Locate the cell with the specified text and output its (X, Y) center coordinate. 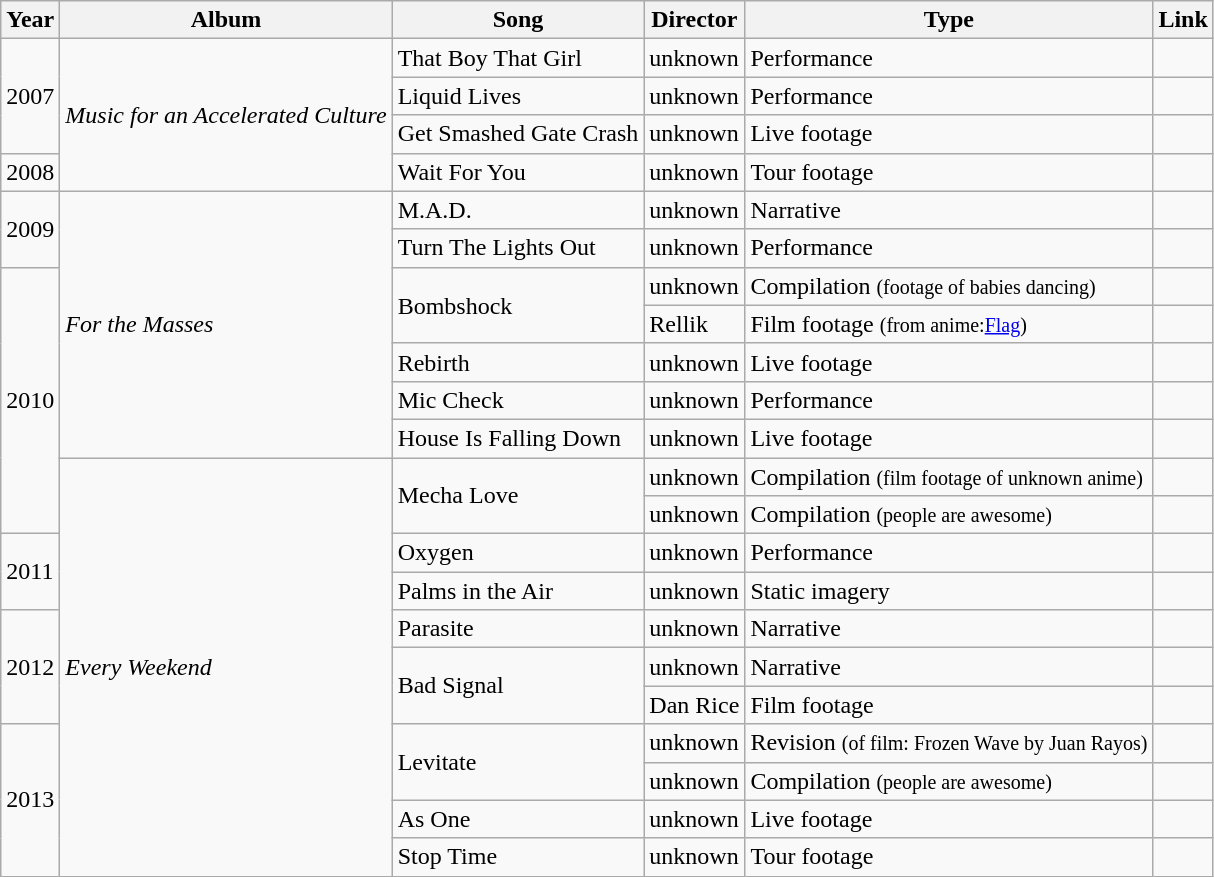
Song (518, 20)
Mic Check (518, 400)
Compilation (footage of babies dancing) (949, 286)
Dan Rice (694, 705)
2007 (30, 96)
Liquid Lives (518, 96)
Bombshock (518, 305)
Oxygen (518, 553)
That Boy That Girl (518, 58)
Get Smashed Gate Crash (518, 134)
Bad Signal (518, 686)
House Is Falling Down (518, 438)
Palms in the Air (518, 591)
Every Weekend (226, 668)
Rebirth (518, 362)
Link (1183, 20)
As One (518, 819)
Film footage (949, 705)
Director (694, 20)
Turn The Lights Out (518, 248)
Music for an Accelerated Culture (226, 115)
2013 (30, 800)
Rellik (694, 324)
Compilation (film footage of unknown anime) (949, 477)
2008 (30, 172)
Stop Time (518, 857)
2012 (30, 667)
Mecha Love (518, 496)
Revision (of film: Frozen Wave by Juan Rayos) (949, 743)
Levitate (518, 762)
2010 (30, 400)
2011 (30, 572)
For the Masses (226, 324)
Static imagery (949, 591)
Parasite (518, 629)
Album (226, 20)
Film footage (from anime:Flag) (949, 324)
Wait For You (518, 172)
2009 (30, 229)
Type (949, 20)
M.A.D. (518, 210)
Year (30, 20)
